Return the (X, Y) coordinate for the center point of the cell that contains the specified text.  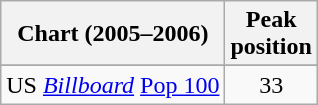
Chart (2005–2006) (113, 34)
33 (271, 85)
US Billboard Pop 100 (113, 85)
Peakposition (271, 34)
